Extract the [x, y] coordinate from the center of the cell holding the provided text.  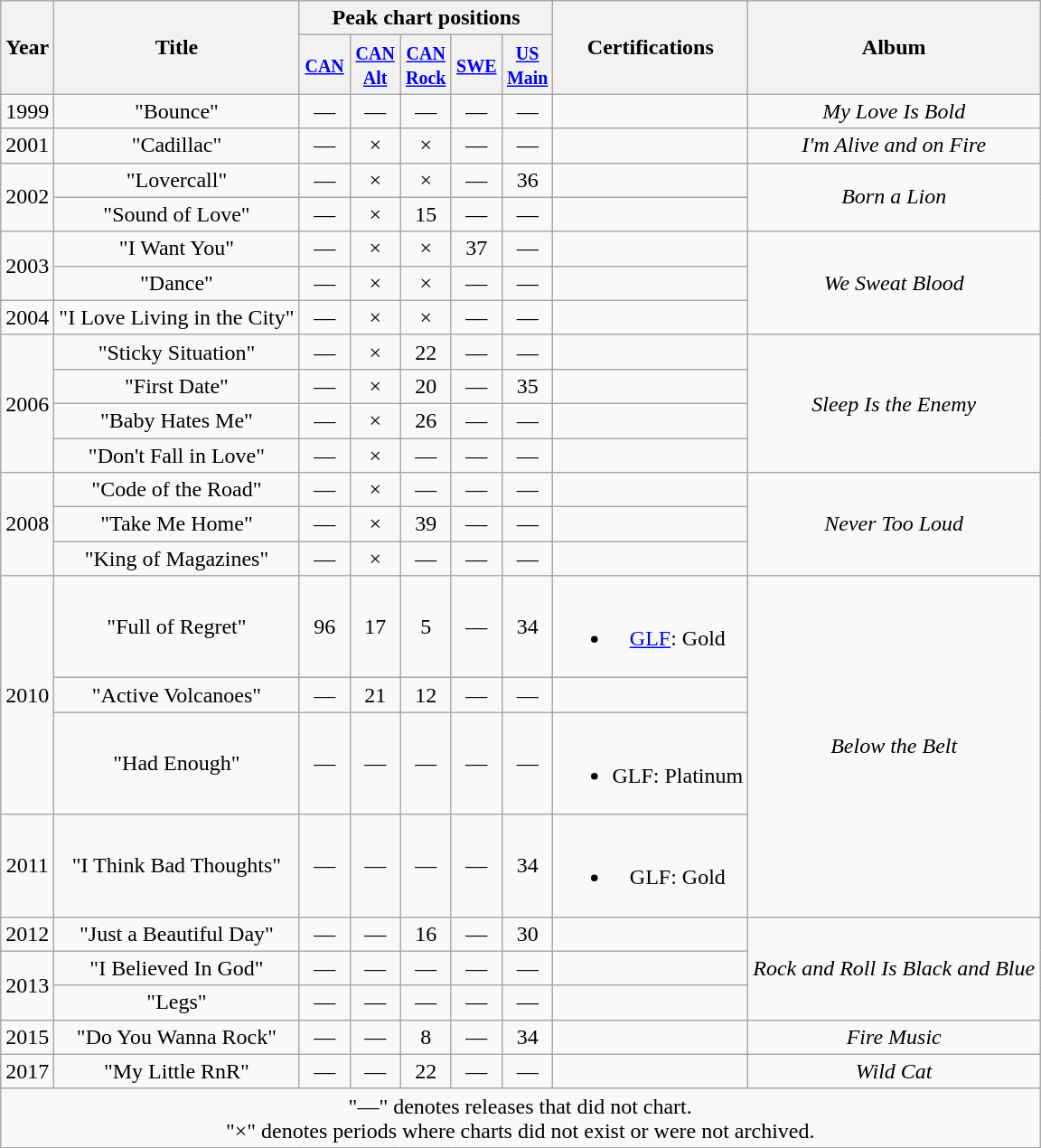
"Sticky Situation" [177, 352]
Wild Cat [895, 1071]
2012 [27, 934]
2015 [27, 1037]
"I Think Bad Thoughts" [177, 866]
"My Little RnR" [177, 1071]
"Take Me Home" [177, 524]
2017 [27, 1071]
35 [528, 386]
2004 [27, 317]
"Cadillac" [177, 146]
2010 [27, 695]
30 [528, 934]
20 [426, 386]
CAN [324, 65]
"Don't Fall in Love" [177, 455]
"Active Volcanoes" [177, 695]
39 [426, 524]
Peak chart positions [427, 18]
8 [426, 1037]
Fire Music [895, 1037]
GLF: Platinum [651, 763]
"King of Magazines" [177, 559]
2006 [27, 403]
Rock and Roll Is Black and Blue [895, 968]
We Sweat Blood [895, 283]
36 [528, 180]
I'm Alive and on Fire [895, 146]
Album [895, 47]
Certifications [651, 47]
Title [177, 47]
Year [27, 47]
"I Believed In God" [177, 968]
USMain [528, 65]
CANRock [426, 65]
Never Too Loud [895, 524]
"Lovercall" [177, 180]
2001 [27, 146]
"First Date" [177, 386]
"Code of the Road" [177, 490]
21 [375, 695]
12 [426, 695]
2002 [27, 197]
"I Want You" [177, 249]
2011 [27, 866]
CANAlt [375, 65]
Sleep Is the Enemy [895, 403]
1999 [27, 111]
"Had Enough" [177, 763]
2003 [27, 266]
"Legs" [177, 1002]
2013 [27, 985]
"Just a Beautiful Day" [177, 934]
96 [324, 627]
"Bounce" [177, 111]
My Love Is Bold [895, 111]
5 [426, 627]
SWE [476, 65]
"Do You Wanna Rock" [177, 1037]
"Baby Hates Me" [177, 420]
"Full of Regret" [177, 627]
37 [476, 249]
16 [426, 934]
"—" denotes releases that did not chart."×" denotes periods where charts did not exist or were not archived. [520, 1117]
26 [426, 420]
Below the Belt [895, 747]
17 [375, 627]
"Sound of Love" [177, 214]
15 [426, 214]
"Dance" [177, 283]
2008 [27, 524]
Born a Lion [895, 197]
"I Love Living in the City" [177, 317]
